For the text-containing cell, return its midpoint in (x, y) coordinate format. 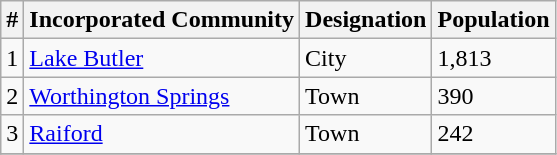
3 (12, 134)
242 (494, 134)
390 (494, 96)
# (12, 20)
Raiford (162, 134)
City (366, 58)
Lake Butler (162, 58)
Designation (366, 20)
1,813 (494, 58)
1 (12, 58)
2 (12, 96)
Population (494, 20)
Worthington Springs (162, 96)
Incorporated Community (162, 20)
